Find where the given text appears and provide that cell's center as (x, y) coordinate. 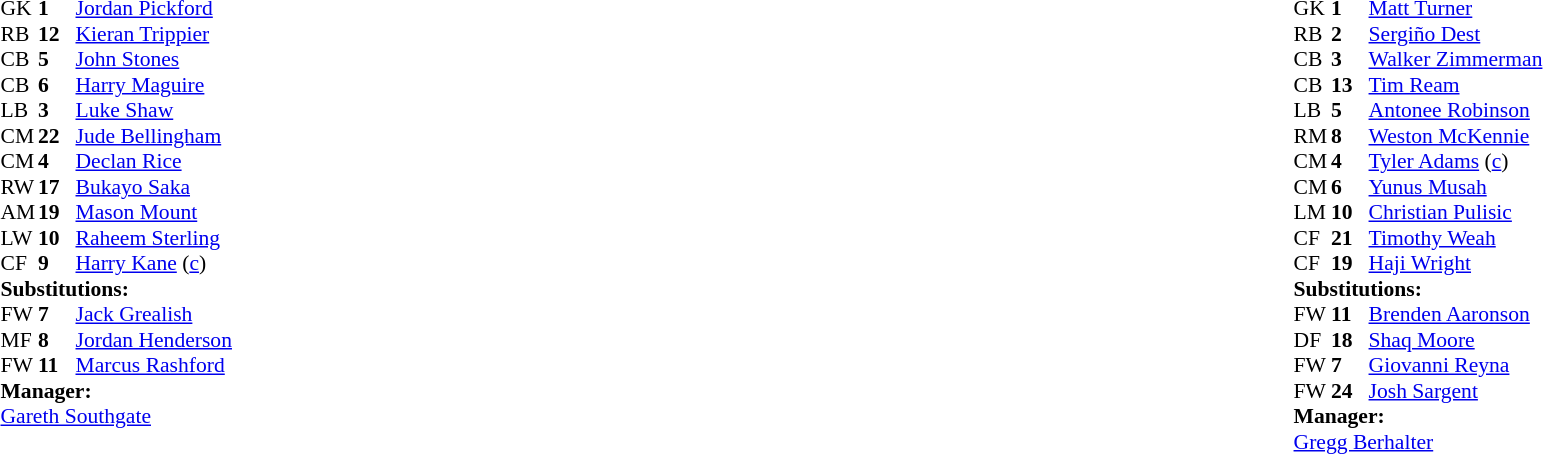
Sergiño Dest (1456, 34)
Haji Wright (1456, 263)
Christian Pulisic (1456, 213)
MF (19, 340)
Yunus Musah (1456, 187)
2 (1350, 34)
13 (1350, 85)
Gareth Southgate (116, 417)
Jack Grealish (154, 315)
Giovanni Reyna (1456, 365)
Antonee Robinson (1456, 111)
LM (1313, 213)
9 (57, 263)
AM (19, 213)
Timothy Weah (1456, 238)
Marcus Rashford (154, 365)
24 (1350, 391)
Raheem Sterling (154, 238)
LW (19, 238)
Harry Maguire (154, 85)
Tyler Adams (c) (1456, 161)
Kieran Trippier (154, 34)
17 (57, 187)
Josh Sargent (1456, 391)
Tim Ream (1456, 85)
21 (1350, 238)
22 (57, 136)
RW (19, 187)
Shaq Moore (1456, 340)
Declan Rice (154, 161)
Weston McKennie (1456, 136)
Bukayo Saka (154, 187)
Jude Bellingham (154, 136)
Mason Mount (154, 213)
Jordan Henderson (154, 340)
12 (57, 34)
18 (1350, 340)
Harry Kane (c) (154, 263)
RM (1313, 136)
Brenden Aaronson (1456, 315)
DF (1313, 340)
Luke Shaw (154, 111)
John Stones (154, 59)
Walker Zimmerman (1456, 59)
